Pinpoint the cell where the given text exists, returning its (x, y) midpoint coordinate. 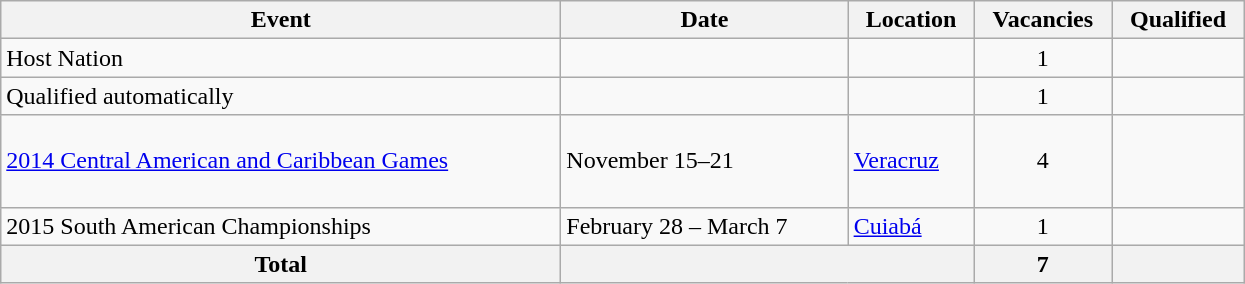
7 (1043, 264)
November 15–21 (704, 161)
2014 Central American and Caribbean Games (281, 161)
Location (911, 20)
Event (281, 20)
Total (281, 264)
Cuiabá (911, 226)
Date (704, 20)
Veracruz (911, 161)
Qualified automatically (281, 96)
February 28 – March 7 (704, 226)
Qualified (1178, 20)
2015 South American Championships (281, 226)
4 (1043, 161)
Host Nation (281, 58)
Vacancies (1043, 20)
